Return [X, Y] of the center of cell containing provided text 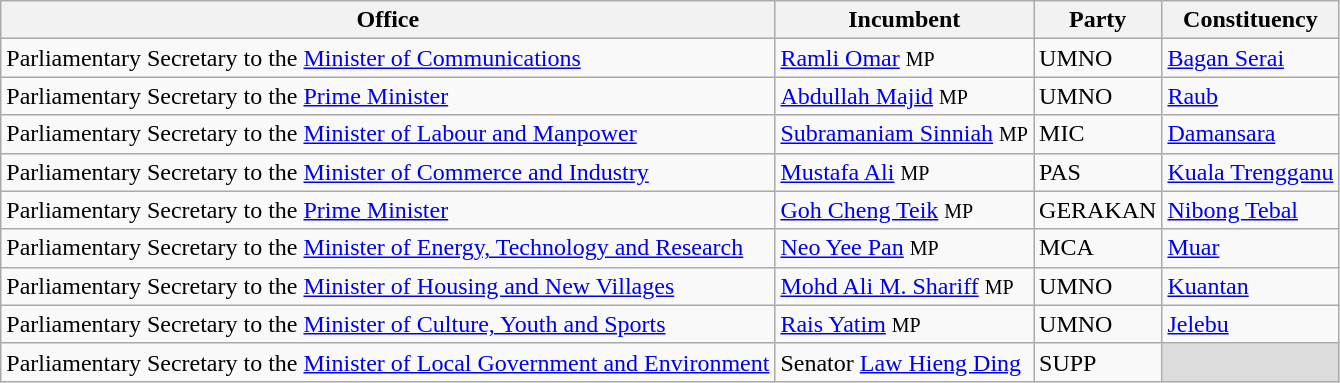
Jelebu [1250, 324]
Subramaniam Sinniah MP [904, 134]
Constituency [1250, 20]
Damansara [1250, 134]
Parliamentary Secretary to the Minister of Labour and Manpower [388, 134]
SUPP [1098, 362]
Neo Yee Pan MP [904, 248]
GERAKAN [1098, 210]
Party [1098, 20]
Parliamentary Secretary to the Minister of Commerce and Industry [388, 172]
Parliamentary Secretary to the Minister of Housing and New Villages [388, 286]
Parliamentary Secretary to the Minister of Local Government and Environment [388, 362]
Raub [1250, 96]
MIC [1098, 134]
Parliamentary Secretary to the Minister of Culture, Youth and Sports [388, 324]
Bagan Serai [1250, 58]
Abdullah Majid MP [904, 96]
Goh Cheng Teik MP [904, 210]
Kuala Trengganu [1250, 172]
Ramli Omar MP [904, 58]
MCA [1098, 248]
Nibong Tebal [1250, 210]
Office [388, 20]
PAS [1098, 172]
Parliamentary Secretary to the Minister of Energy, Technology and Research [388, 248]
Mustafa Ali MP [904, 172]
Senator Law Hieng Ding [904, 362]
Incumbent [904, 20]
Parliamentary Secretary to the Minister of Communications [388, 58]
Rais Yatim MP [904, 324]
Mohd Ali M. Shariff MP [904, 286]
Muar [1250, 248]
Kuantan [1250, 286]
